Scan for the cell matching the given text and deliver its [X, Y] coordinate at center. 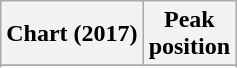
Peakposition [189, 34]
Chart (2017) [72, 34]
